For the text-containing cell, return its midpoint in [x, y] coordinate format. 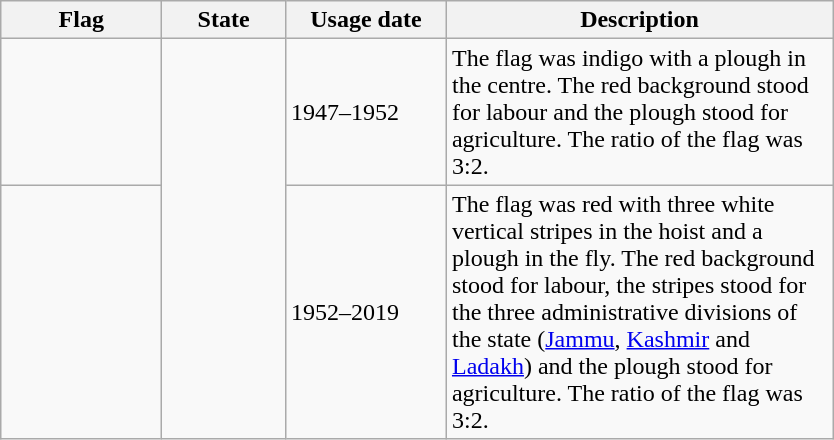
1947–1952 [366, 112]
Usage date [366, 20]
Flag [82, 20]
1952–2019 [366, 312]
Description [639, 20]
State [224, 20]
